Extract the (x, y) coordinate from the center of the cell holding the provided text.  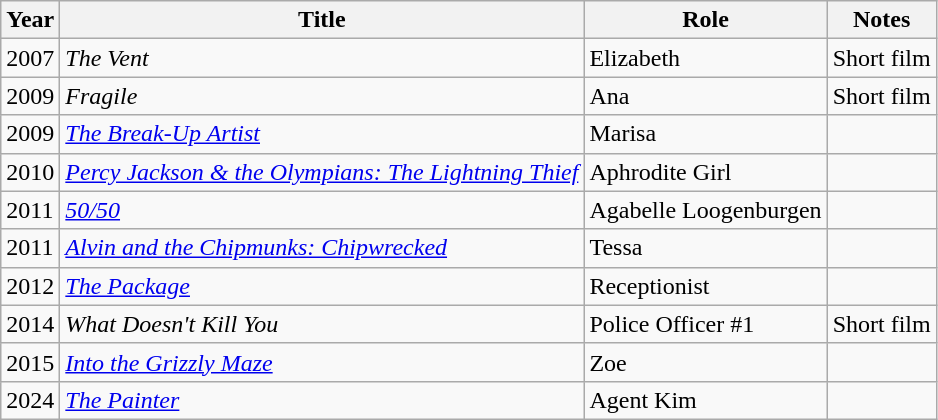
The Package (322, 286)
The Break-Up Artist (322, 134)
2012 (30, 286)
Percy Jackson & the Olympians: The Lightning Thief (322, 172)
50/50 (322, 210)
Aphrodite Girl (706, 172)
Year (30, 20)
2010 (30, 172)
2007 (30, 58)
Zoe (706, 362)
2015 (30, 362)
2024 (30, 400)
Tessa (706, 248)
Fragile (322, 96)
Title (322, 20)
The Painter (322, 400)
Agent Kim (706, 400)
Police Officer #1 (706, 324)
Alvin and the Chipmunks: Chipwrecked (322, 248)
The Vent (322, 58)
What Doesn't Kill You (322, 324)
Role (706, 20)
Receptionist (706, 286)
Marisa (706, 134)
Into the Grizzly Maze (322, 362)
Agabelle Loogenburgen (706, 210)
2014 (30, 324)
Elizabeth (706, 58)
Notes (882, 20)
Ana (706, 96)
